Output the (X, Y) coordinate of the center of the cell containing the given text.  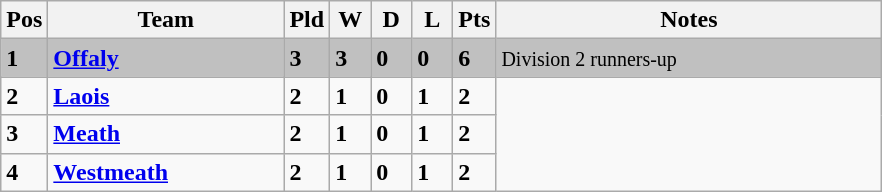
Notes (689, 20)
Meath (166, 134)
4 (24, 172)
Division 2 runners-up (689, 58)
Laois (166, 96)
Offaly (166, 58)
Westmeath (166, 172)
L (432, 20)
D (392, 20)
Pld (307, 20)
Team (166, 20)
Pts (474, 20)
W (350, 20)
Pos (24, 20)
6 (474, 58)
